For the text-containing cell, return its midpoint in [x, y] coordinate format. 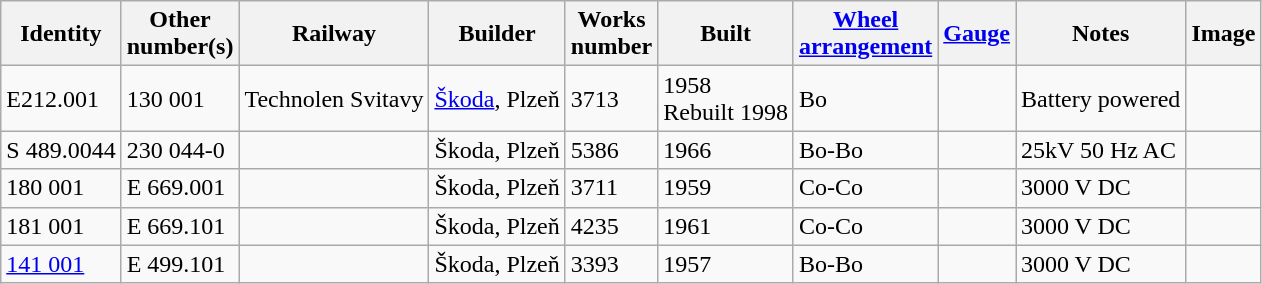
230 044-0 [180, 150]
Railway [334, 34]
5386 [611, 150]
1966 [726, 150]
180 001 [61, 188]
141 001 [61, 264]
Battery powered [1101, 98]
3711 [611, 188]
181 001 [61, 226]
E 499.101 [180, 264]
25kV 50 Hz AC [1101, 150]
Notes [1101, 34]
S 489.0044 [61, 150]
1957 [726, 264]
3713 [611, 98]
4235 [611, 226]
130 001 [180, 98]
Identity [61, 34]
E212.001 [61, 98]
Worksnumber [611, 34]
E 669.101 [180, 226]
Image [1224, 34]
Built [726, 34]
1961 [726, 226]
Technolen Svitavy [334, 98]
3393 [611, 264]
Wheelarrange­ment [865, 34]
E 669.001 [180, 188]
1959 [726, 188]
Gauge [977, 34]
Othernumber(s) [180, 34]
Builder [497, 34]
1958Rebuilt 1998 [726, 98]
Bo [865, 98]
